From the cell containing the given text, extract its center point as [X, Y] coordinate. 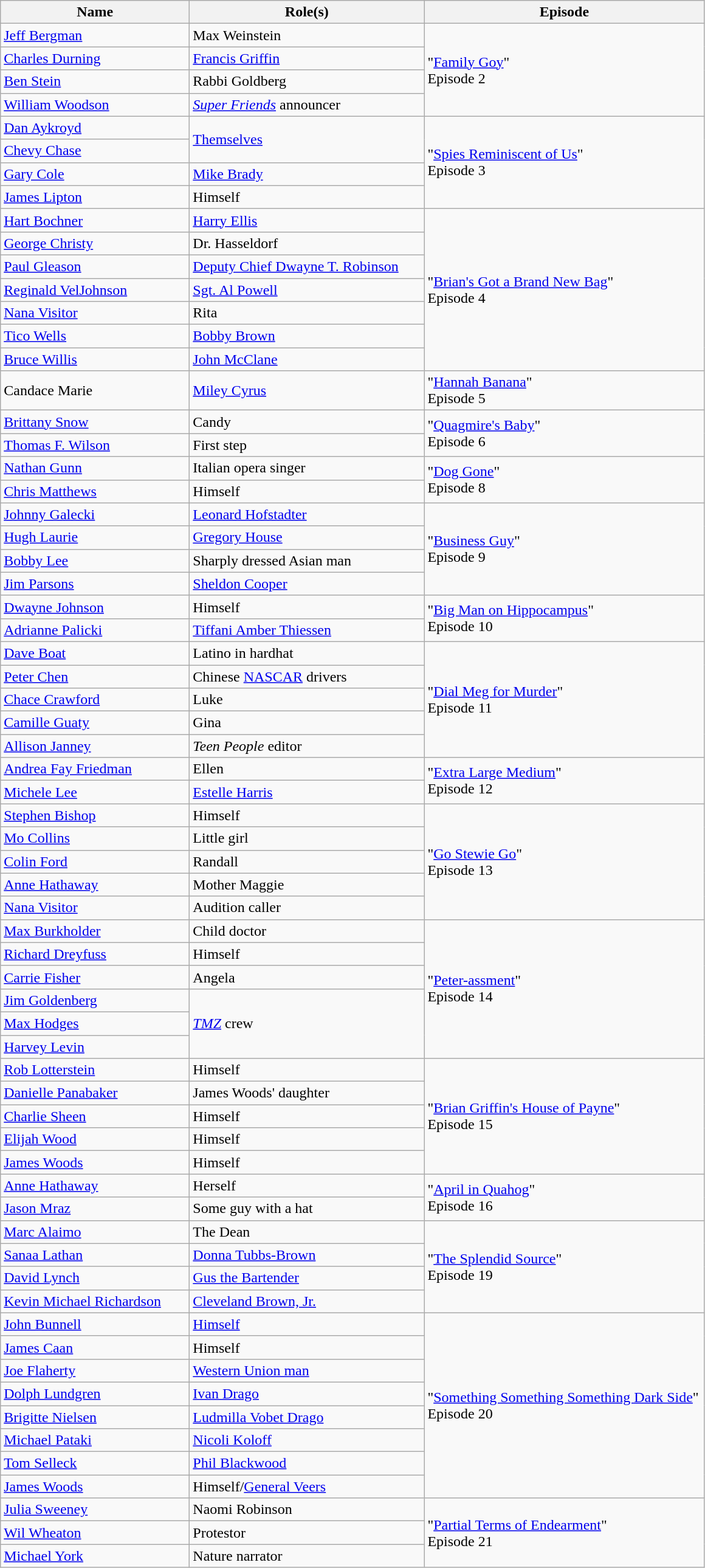
Nature narrator [307, 1556]
Harvey Levin [95, 1046]
Themselves [307, 139]
Herself [307, 1186]
Michael York [95, 1556]
Gina [307, 723]
Rob Lotterstein [95, 1070]
Paul Gleason [95, 266]
Dan Aykroyd [95, 128]
Bruce Willis [95, 359]
Randall [307, 862]
Marc Alaimo [95, 1232]
Elijah Wood [95, 1139]
Protestor [307, 1533]
Miley Cyrus [307, 390]
Hugh Laurie [95, 537]
Naomi Robinson [307, 1510]
"Dial Meg for Murder"Episode 11 [564, 699]
Audition caller [307, 908]
Richard Dreyfuss [95, 954]
Phil Blackwood [307, 1463]
William Woodson [95, 105]
Stephen Bishop [95, 815]
Child doctor [307, 931]
"Hannah Banana"Episode 5 [564, 390]
Francis Griffin [307, 58]
James Lipton [95, 197]
Brittany Snow [95, 422]
Bobby Lee [95, 561]
"Big Man on Hippocampus"Episode 10 [564, 618]
"Partial Terms of Endearment"Episode 21 [564, 1533]
Thomas F. Wilson [95, 445]
"The Splendid Source"Episode 19 [564, 1266]
John Bunnell [95, 1324]
"Business Guy"Episode 9 [564, 549]
Jim Goldenberg [95, 1000]
Julia Sweeney [95, 1510]
Cleveland Brown, Jr. [307, 1301]
Chinese NASCAR drivers [307, 677]
Wil Wheaton [95, 1533]
"Spies Reminiscent of Us"Episode 3 [564, 162]
"April in Quahog"Episode 16 [564, 1197]
"Go Stewie Go"Episode 13 [564, 862]
Mike Brady [307, 174]
Tiffani Amber Thiessen [307, 630]
Rabbi Goldberg [307, 81]
Tom Selleck [95, 1463]
"Family Goy"Episode 2 [564, 70]
Some guy with a hat [307, 1209]
Max Weinstein [307, 35]
Reginald VelJohnson [95, 290]
Camille Guaty [95, 723]
Dr. Hasseldorf [307, 243]
Rita [307, 313]
Michele Lee [95, 792]
Candy [307, 422]
Jason Mraz [95, 1209]
Chace Crawford [95, 700]
Latino in hardhat [307, 653]
Ellen [307, 769]
"Brian Griffin's House of Payne"Episode 15 [564, 1116]
Adrianne Palicki [95, 630]
Estelle Harris [307, 792]
Dolph Lundgren [95, 1394]
Tico Wells [95, 336]
Brigitte Nielsen [95, 1417]
David Lynch [95, 1278]
James Caan [95, 1347]
Colin Ford [95, 862]
Donna Tubbs-Brown [307, 1255]
Gregory House [307, 537]
Sgt. Al Powell [307, 290]
Max Hodges [95, 1023]
Dwayne Johnson [95, 607]
Allison Janney [95, 746]
Jeff Bergman [95, 35]
Kevin Michael Richardson [95, 1301]
Leonard Hofstadter [307, 514]
Little girl [307, 838]
Candace Marie [95, 390]
John McClane [307, 359]
Italian opera singer [307, 468]
Gus the Bartender [307, 1278]
Andrea Fay Friedman [95, 769]
TMZ crew [307, 1023]
Carrie Fisher [95, 977]
Michael Pataki [95, 1440]
Ben Stein [95, 81]
Nathan Gunn [95, 468]
Chris Matthews [95, 491]
Joe Flaherty [95, 1370]
Deputy Chief Dwayne T. Robinson [307, 266]
Johnny Galecki [95, 514]
Name [95, 12]
Bobby Brown [307, 336]
"Dog Gone"Episode 8 [564, 480]
"Quagmire's Baby"Episode 6 [564, 433]
"Brian's Got a Brand New Bag"Episode 4 [564, 289]
Ivan Drago [307, 1394]
Teen People editor [307, 746]
Episode [564, 12]
"Extra Large Medium"Episode 12 [564, 781]
Danielle Panabaker [95, 1093]
Nicoli Koloff [307, 1440]
Hart Bochner [95, 220]
Sanaa Lathan [95, 1255]
Ludmilla Vobet Drago [307, 1417]
Mo Collins [95, 838]
Charlie Sheen [95, 1116]
"Something Something Something Dark Side"Episode 20 [564, 1405]
Luke [307, 700]
James Woods' daughter [307, 1093]
Gary Cole [95, 174]
Role(s) [307, 12]
Super Friends announcer [307, 105]
First step [307, 445]
Angela [307, 977]
Sharply dressed Asian man [307, 561]
Himself/General Veers [307, 1487]
George Christy [95, 243]
Sheldon Cooper [307, 584]
"Peter-assment"Episode 14 [564, 989]
Dave Boat [95, 653]
Max Burkholder [95, 931]
Western Union man [307, 1370]
The Dean [307, 1232]
Jim Parsons [95, 584]
Harry Ellis [307, 220]
Chevy Chase [95, 151]
Mother Maggie [307, 885]
Peter Chen [95, 677]
Charles Durning [95, 58]
